Return [X, Y] of the center of cell containing provided text 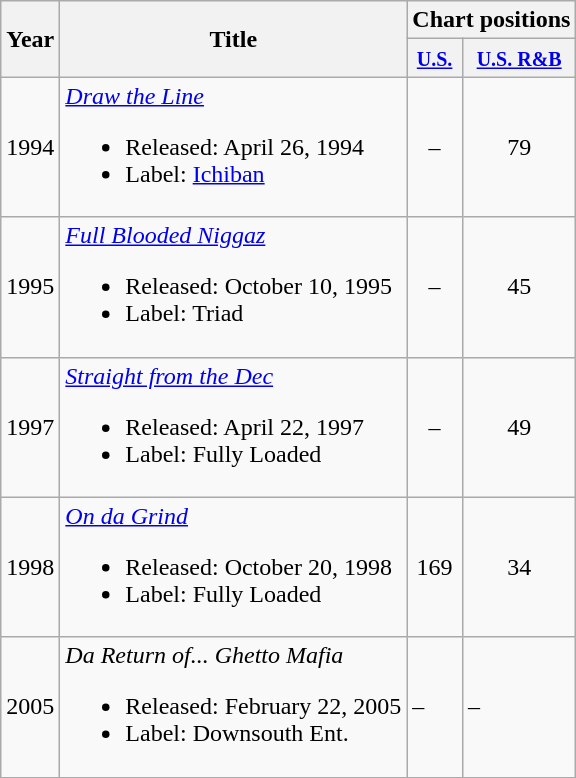
49 [519, 427]
Da Return of... Ghetto MafiaReleased: February 22, 2005Label: Downsouth Ent. [234, 707]
1998 [30, 567]
169 [435, 567]
Straight from the DecReleased: April 22, 1997Label: Fully Loaded [234, 427]
2005 [30, 707]
Title [234, 39]
34 [519, 567]
1995 [30, 287]
U.S. [435, 58]
U.S. R&B [519, 58]
79 [519, 147]
1994 [30, 147]
45 [519, 287]
1997 [30, 427]
Chart positions [492, 20]
Full Blooded NiggazReleased: October 10, 1995Label: Triad [234, 287]
On da GrindReleased: October 20, 1998Label: Fully Loaded [234, 567]
Draw the LineReleased: April 26, 1994Label: Ichiban [234, 147]
Year [30, 39]
